Output the (x, y) coordinate of the center of the cell containing the given text.  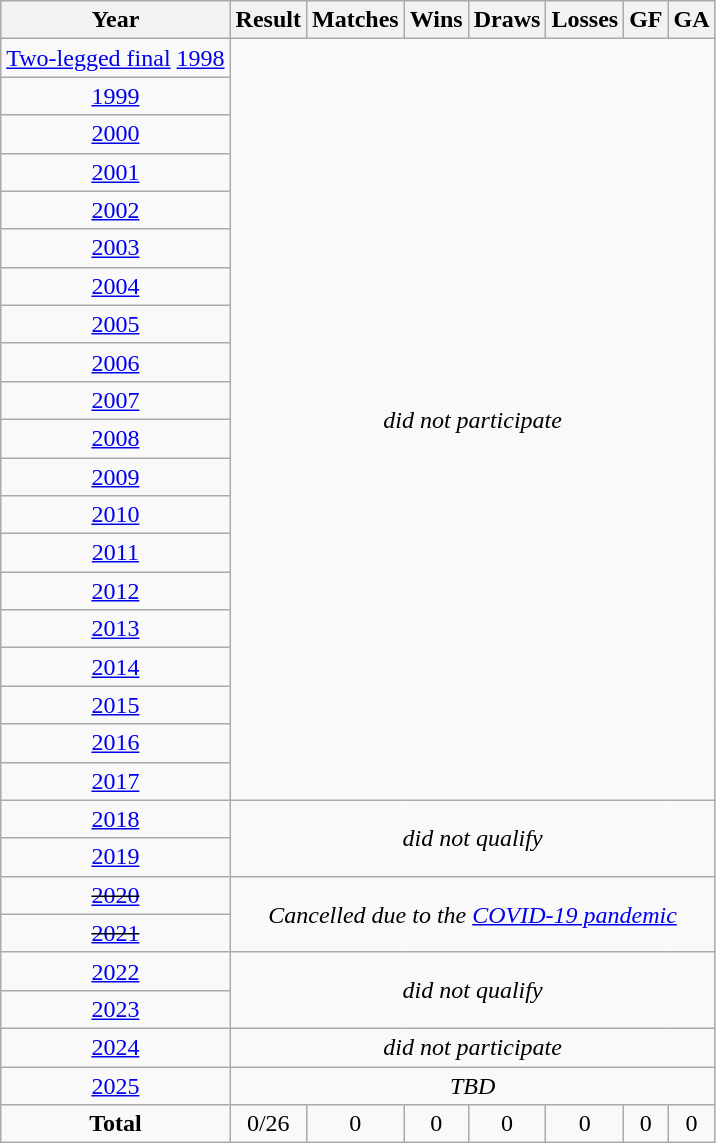
2003 (116, 248)
Year (116, 20)
2010 (116, 515)
2004 (116, 286)
Draws (507, 20)
Cancelled due to the COVID-19 pandemic (472, 914)
2005 (116, 324)
2015 (116, 705)
2024 (116, 1047)
GF (646, 20)
Losses (585, 20)
Wins (436, 20)
2002 (116, 210)
2009 (116, 477)
TBD (472, 1085)
2001 (116, 172)
1999 (116, 96)
2022 (116, 971)
2013 (116, 629)
2011 (116, 553)
2000 (116, 134)
2007 (116, 400)
2008 (116, 438)
2019 (116, 857)
2025 (116, 1085)
2020 (116, 895)
2023 (116, 1009)
Total (116, 1124)
2006 (116, 362)
0/26 (268, 1124)
Result (268, 20)
2012 (116, 591)
GA (692, 20)
2016 (116, 743)
Two-legged final 1998 (116, 58)
2021 (116, 933)
Matches (355, 20)
2017 (116, 781)
2018 (116, 819)
2014 (116, 667)
